Identify which cell holds the provided text, then report its (X, Y) central coordinate. 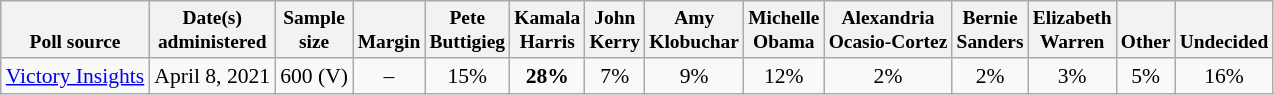
Date(s)administered (212, 30)
Samplesize (314, 30)
Victory Insights (76, 76)
KamalaHarris (548, 30)
600 (V) (314, 76)
JohnKerry (615, 30)
MichelleObama (784, 30)
5% (1146, 76)
7% (615, 76)
Other (1146, 30)
BernieSanders (990, 30)
Poll source (76, 30)
9% (694, 76)
April 8, 2021 (212, 76)
ElizabethWarren (1072, 30)
16% (1224, 76)
AmyKlobuchar (694, 30)
Undecided (1224, 30)
28% (548, 76)
12% (784, 76)
3% (1072, 76)
– (389, 76)
Margin (389, 30)
AlexandriaOcasio-Cortez (888, 30)
15% (468, 76)
PeteButtigieg (468, 30)
